Return the [X, Y] coordinate for the center point of the cell that contains the specified text.  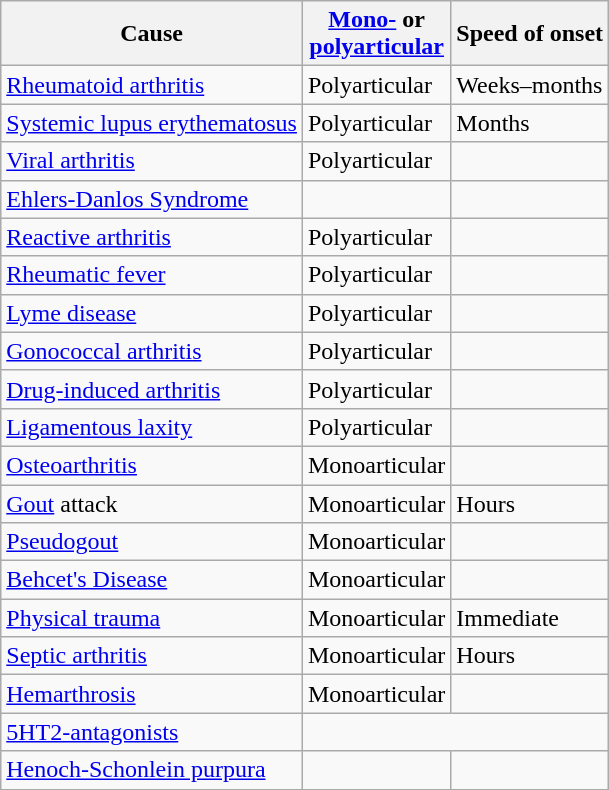
Henoch-Schonlein purpura [152, 770]
Ligamentous laxity [152, 427]
Hemarthrosis [152, 694]
Reactive arthritis [152, 237]
Mono- orpolyarticular [376, 34]
Months [530, 123]
Drug-induced arthritis [152, 389]
Gout attack [152, 503]
Viral arthritis [152, 161]
Immediate [530, 618]
Speed of onset [530, 34]
Lyme disease [152, 313]
Rheumatic fever [152, 275]
Pseudogout [152, 542]
Gonococcal arthritis [152, 351]
Rheumatoid arthritis [152, 85]
Weeks–months [530, 85]
Physical trauma [152, 618]
Systemic lupus erythematosus [152, 123]
Cause [152, 34]
5HT2-antagonists [152, 732]
Behcet's Disease [152, 580]
Osteoarthritis [152, 465]
Septic arthritis [152, 656]
Ehlers-Danlos Syndrome [152, 199]
